For the text-containing cell, return its midpoint in (X, Y) coordinate format. 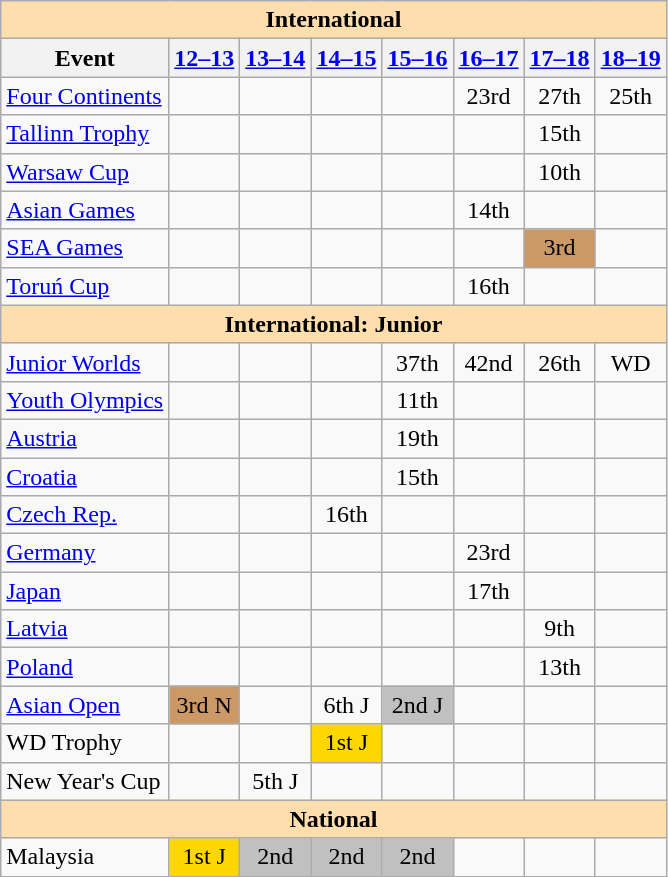
26th (560, 362)
Latvia (85, 629)
Warsaw Cup (85, 172)
International: Junior (334, 324)
18–19 (630, 58)
11th (418, 400)
Austria (85, 438)
Asian Open (85, 705)
25th (630, 96)
Asian Games (85, 210)
3rd N (204, 705)
19th (418, 438)
13th (560, 667)
Tallinn Trophy (85, 134)
15–16 (418, 58)
WD (630, 362)
Malaysia (85, 857)
13–14 (276, 58)
12–13 (204, 58)
Junior Worlds (85, 362)
5th J (276, 781)
Japan (85, 591)
Czech Rep. (85, 515)
WD Trophy (85, 743)
Croatia (85, 477)
3rd (560, 248)
9th (560, 629)
16–17 (488, 58)
37th (418, 362)
Event (85, 58)
42nd (488, 362)
Poland (85, 667)
14–15 (346, 58)
10th (560, 172)
14th (488, 210)
17–18 (560, 58)
6th J (346, 705)
SEA Games (85, 248)
International (334, 20)
National (334, 819)
New Year's Cup (85, 781)
27th (560, 96)
Germany (85, 553)
Youth Olympics (85, 400)
Four Continents (85, 96)
17th (488, 591)
Toruń Cup (85, 286)
2nd J (418, 705)
